Search for the cell housing the specified text and yield its (X, Y) center coordinate. 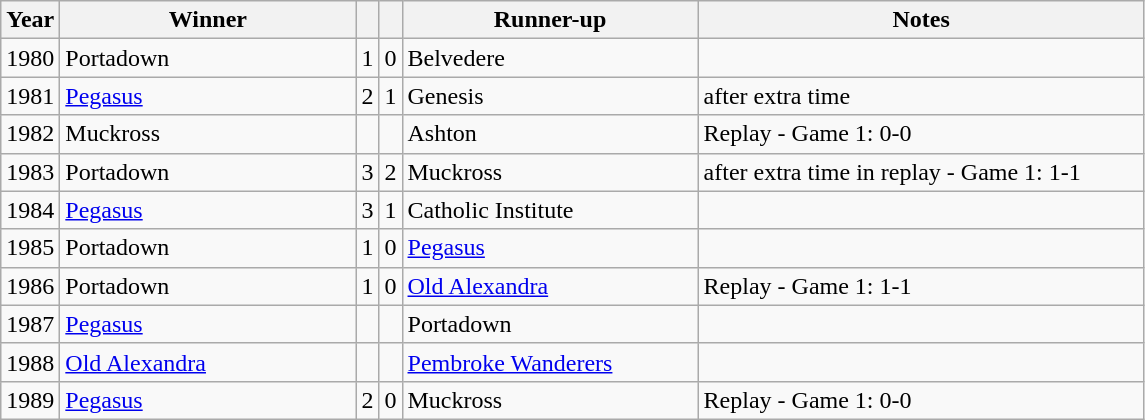
Notes (921, 20)
Ashton (550, 134)
Catholic Institute (550, 210)
after extra time (921, 96)
Belvedere (550, 58)
1980 (30, 58)
Year (30, 20)
1989 (30, 400)
1985 (30, 248)
1987 (30, 324)
1983 (30, 172)
Winner (208, 20)
Runner-up (550, 20)
1988 (30, 362)
after extra time in replay - Game 1: 1-1 (921, 172)
1981 (30, 96)
Pembroke Wanderers (550, 362)
1982 (30, 134)
1984 (30, 210)
1986 (30, 286)
Genesis (550, 96)
Replay - Game 1: 1-1 (921, 286)
